Search for the cell housing the specified text and yield its [X, Y] center coordinate. 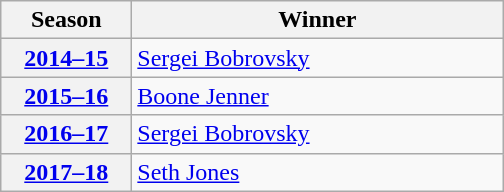
Seth Jones [318, 172]
2015–16 [66, 96]
Season [66, 20]
2014–15 [66, 58]
Winner [318, 20]
2016–17 [66, 134]
Boone Jenner [318, 96]
2017–18 [66, 172]
